Scan for the cell matching the given text and deliver its (X, Y) coordinate at center. 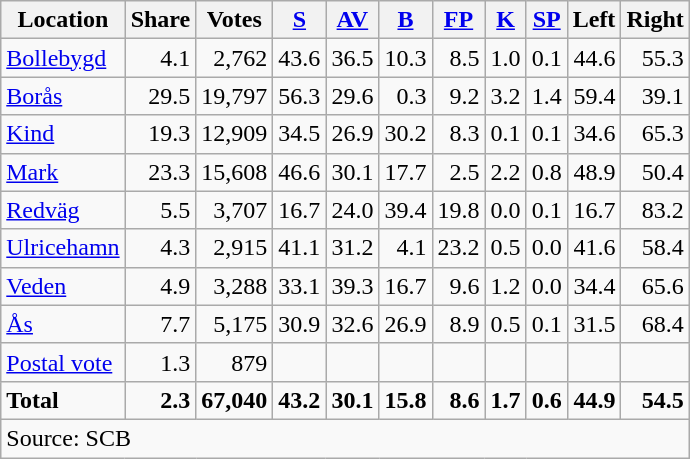
46.6 (300, 172)
29.5 (160, 96)
Share (160, 20)
54.5 (655, 400)
29.6 (352, 96)
59.4 (594, 96)
41.6 (594, 248)
44.9 (594, 400)
Veden (63, 286)
58.4 (655, 248)
2,762 (234, 58)
0.8 (546, 172)
2.3 (160, 400)
1.0 (506, 58)
Ås (63, 324)
41.1 (300, 248)
1.7 (506, 400)
19.3 (160, 134)
K (506, 20)
Postal vote (63, 362)
48.9 (594, 172)
9.2 (458, 96)
44.6 (594, 58)
39.3 (352, 286)
83.2 (655, 210)
1.3 (160, 362)
17.7 (406, 172)
Borås (63, 96)
Kind (63, 134)
65.6 (655, 286)
8.3 (458, 134)
Mark (63, 172)
8.5 (458, 58)
56.3 (300, 96)
33.1 (300, 286)
B (406, 20)
31.5 (594, 324)
65.3 (655, 134)
2,915 (234, 248)
30.2 (406, 134)
Left (594, 20)
43.6 (300, 58)
10.3 (406, 58)
4.3 (160, 248)
30.9 (300, 324)
67,040 (234, 400)
S (300, 20)
Right (655, 20)
2.5 (458, 172)
0.3 (406, 96)
Source: SCB (346, 438)
SP (546, 20)
32.6 (352, 324)
0.6 (546, 400)
FP (458, 20)
Bollebygd (63, 58)
1.2 (506, 286)
31.2 (352, 248)
15.8 (406, 400)
34.5 (300, 134)
8.9 (458, 324)
39.4 (406, 210)
55.3 (655, 58)
23.3 (160, 172)
15,608 (234, 172)
23.2 (458, 248)
34.4 (594, 286)
3.2 (506, 96)
12,909 (234, 134)
8.6 (458, 400)
36.5 (352, 58)
3,707 (234, 210)
Total (63, 400)
68.4 (655, 324)
50.4 (655, 172)
5.5 (160, 210)
19,797 (234, 96)
43.2 (300, 400)
1.4 (546, 96)
2.2 (506, 172)
3,288 (234, 286)
Location (63, 20)
34.6 (594, 134)
5,175 (234, 324)
AV (352, 20)
24.0 (352, 210)
4.9 (160, 286)
39.1 (655, 96)
7.7 (160, 324)
Ulricehamn (63, 248)
Redväg (63, 210)
9.6 (458, 286)
Votes (234, 20)
879 (234, 362)
19.8 (458, 210)
